Search for the cell housing the specified text and yield its (x, y) center coordinate. 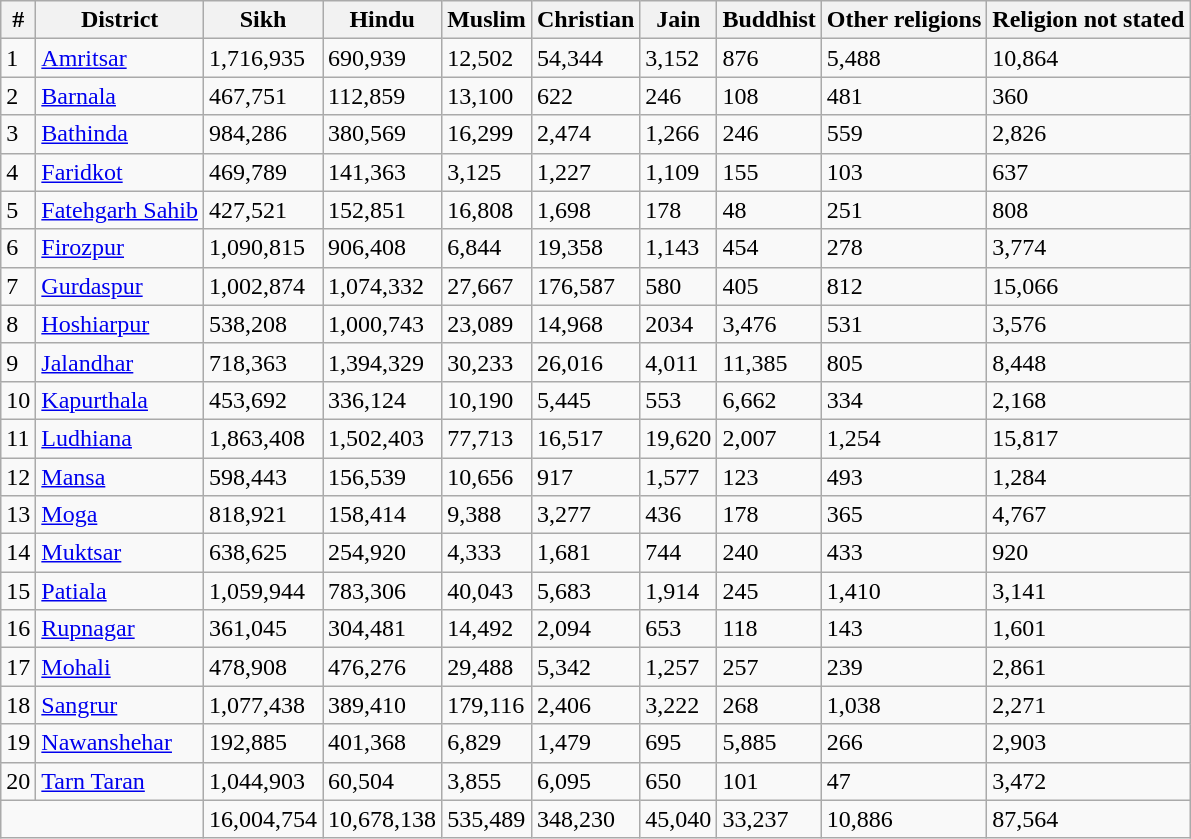
29,488 (487, 667)
103 (904, 172)
10,886 (904, 819)
254,920 (382, 553)
Religion not stated (1088, 20)
6,662 (769, 400)
1,266 (678, 134)
54,344 (585, 58)
156,539 (382, 477)
Barnala (120, 96)
1,502,403 (382, 438)
11 (18, 438)
152,851 (382, 210)
15,066 (1088, 286)
23,089 (487, 324)
1,863,408 (264, 438)
336,124 (382, 400)
13,100 (487, 96)
361,045 (264, 629)
3,141 (1088, 591)
17 (18, 667)
1,698 (585, 210)
427,521 (264, 210)
580 (678, 286)
19,620 (678, 438)
783,306 (382, 591)
33,237 (769, 819)
3,576 (1088, 324)
1,090,815 (264, 248)
Jalandhar (120, 362)
239 (904, 667)
4,011 (678, 362)
Muktsar (120, 553)
16,517 (585, 438)
143 (904, 629)
493 (904, 477)
101 (769, 781)
812 (904, 286)
348,230 (585, 819)
13 (18, 515)
4,767 (1088, 515)
179,116 (487, 705)
10,656 (487, 477)
3,125 (487, 172)
2,094 (585, 629)
1,038 (904, 705)
1,681 (585, 553)
6,095 (585, 781)
Kapurthala (120, 400)
1,716,935 (264, 58)
6 (18, 248)
4 (18, 172)
19,358 (585, 248)
1,059,944 (264, 591)
433 (904, 553)
1,074,332 (382, 286)
401,368 (382, 743)
12 (18, 477)
538,208 (264, 324)
1,044,903 (264, 781)
278 (904, 248)
1,410 (904, 591)
9,388 (487, 515)
Moga (120, 515)
598,443 (264, 477)
Hindu (382, 20)
3,472 (1088, 781)
650 (678, 781)
7 (18, 286)
4,333 (487, 553)
876 (769, 58)
2,903 (1088, 743)
5,445 (585, 400)
8,448 (1088, 362)
559 (904, 134)
268 (769, 705)
476,276 (382, 667)
3,774 (1088, 248)
1,227 (585, 172)
Ludhiana (120, 438)
5,488 (904, 58)
87,564 (1088, 819)
Faridkot (120, 172)
Muslim (487, 20)
15 (18, 591)
2,406 (585, 705)
27,667 (487, 286)
469,789 (264, 172)
Jain (678, 20)
436 (678, 515)
690,939 (382, 58)
805 (904, 362)
Firozpur (120, 248)
176,587 (585, 286)
622 (585, 96)
1,109 (678, 172)
653 (678, 629)
478,908 (264, 667)
553 (678, 400)
Fatehgarh Sahib (120, 210)
141,363 (382, 172)
16,808 (487, 210)
245 (769, 591)
1,143 (678, 248)
Gurdaspur (120, 286)
405 (769, 286)
11,385 (769, 362)
2034 (678, 324)
10 (18, 400)
389,410 (382, 705)
26,016 (585, 362)
1,914 (678, 591)
380,569 (382, 134)
10,864 (1088, 58)
# (18, 20)
304,481 (382, 629)
45,040 (678, 819)
6,829 (487, 743)
16,299 (487, 134)
1,000,743 (382, 324)
5,885 (769, 743)
9 (18, 362)
2,474 (585, 134)
453,692 (264, 400)
123 (769, 477)
2,168 (1088, 400)
Mansa (120, 477)
18 (18, 705)
360 (1088, 96)
2 (18, 96)
535,489 (487, 819)
Sangrur (120, 705)
808 (1088, 210)
818,921 (264, 515)
Buddhist (769, 20)
334 (904, 400)
158,414 (382, 515)
240 (769, 553)
718,363 (264, 362)
6,844 (487, 248)
10,190 (487, 400)
108 (769, 96)
454 (769, 248)
Christian (585, 20)
Rupnagar (120, 629)
637 (1088, 172)
5,342 (585, 667)
2,861 (1088, 667)
19 (18, 743)
Hoshiarpur (120, 324)
1 (18, 58)
1,002,874 (264, 286)
695 (678, 743)
14 (18, 553)
Amritsar (120, 58)
District (120, 20)
744 (678, 553)
1,284 (1088, 477)
10,678,138 (382, 819)
1,257 (678, 667)
155 (769, 172)
481 (904, 96)
3,152 (678, 58)
16 (18, 629)
1,577 (678, 477)
1,254 (904, 438)
Patiala (120, 591)
14,968 (585, 324)
Tarn Taran (120, 781)
1,077,438 (264, 705)
Mohali (120, 667)
15,817 (1088, 438)
Bathinda (120, 134)
20 (18, 781)
Sikh (264, 20)
251 (904, 210)
2,007 (769, 438)
917 (585, 477)
16,004,754 (264, 819)
14,492 (487, 629)
3,476 (769, 324)
5,683 (585, 591)
192,885 (264, 743)
638,625 (264, 553)
920 (1088, 553)
77,713 (487, 438)
118 (769, 629)
48 (769, 210)
2,271 (1088, 705)
47 (904, 781)
30,233 (487, 362)
3,222 (678, 705)
467,751 (264, 96)
531 (904, 324)
365 (904, 515)
266 (904, 743)
12,502 (487, 58)
1,601 (1088, 629)
1,394,329 (382, 362)
984,286 (264, 134)
112,859 (382, 96)
257 (769, 667)
Nawanshehar (120, 743)
60,504 (382, 781)
8 (18, 324)
3,855 (487, 781)
906,408 (382, 248)
2,826 (1088, 134)
40,043 (487, 591)
3,277 (585, 515)
3 (18, 134)
1,479 (585, 743)
Other religions (904, 20)
5 (18, 210)
